Locate the cell with the specified text and output its (X, Y) center coordinate. 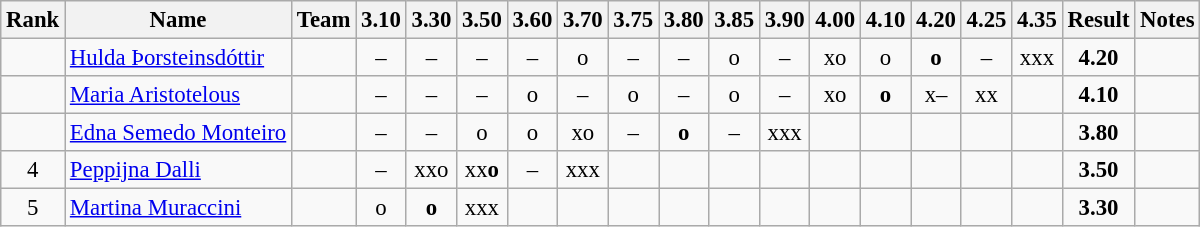
3.75 (633, 20)
3.90 (784, 20)
3.70 (583, 20)
3.10 (381, 20)
4.35 (1037, 20)
Edna Semedo Monteiro (178, 133)
4.00 (835, 20)
Result (1098, 20)
Hulda Þorsteinsdóttir (178, 58)
Name (178, 20)
5 (33, 208)
Maria Aristotelous (178, 95)
3.60 (532, 20)
Team (324, 20)
xx (986, 95)
Rank (33, 20)
4.25 (986, 20)
3.85 (734, 20)
Notes (1168, 20)
Martina Muraccini (178, 208)
4 (33, 170)
x– (936, 95)
Peppijna Dalli (178, 170)
